From the cell containing the given text, extract its center point as (X, Y) coordinate. 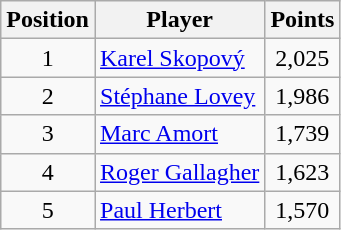
1,570 (302, 210)
3 (48, 134)
Position (48, 20)
Stéphane Lovey (179, 96)
4 (48, 172)
Points (302, 20)
1 (48, 58)
5 (48, 210)
Karel Skopový (179, 58)
Player (179, 20)
Marc Amort (179, 134)
2 (48, 96)
1,739 (302, 134)
1,986 (302, 96)
1,623 (302, 172)
Paul Herbert (179, 210)
2,025 (302, 58)
Roger Gallagher (179, 172)
